Detect which cell encompasses the target text, then output its [x, y] center coordinate. 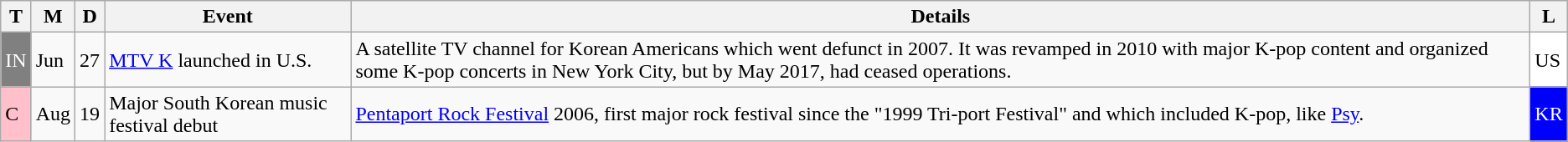
US [1549, 60]
Aug [53, 114]
D [90, 17]
KR [1549, 114]
MTV K launched in U.S. [228, 60]
L [1549, 17]
IN [16, 60]
19 [90, 114]
C [16, 114]
Pentaport Rock Festival 2006, first major rock festival since the "1999 Tri-port Festival" and which included K-pop, like Psy. [941, 114]
T [16, 17]
Event [228, 17]
27 [90, 60]
M [53, 17]
Jun [53, 60]
Major South Korean music festival debut [228, 114]
Details [941, 17]
